Capture the cell that displays the provided text and extract its (X, Y) central coordinate. 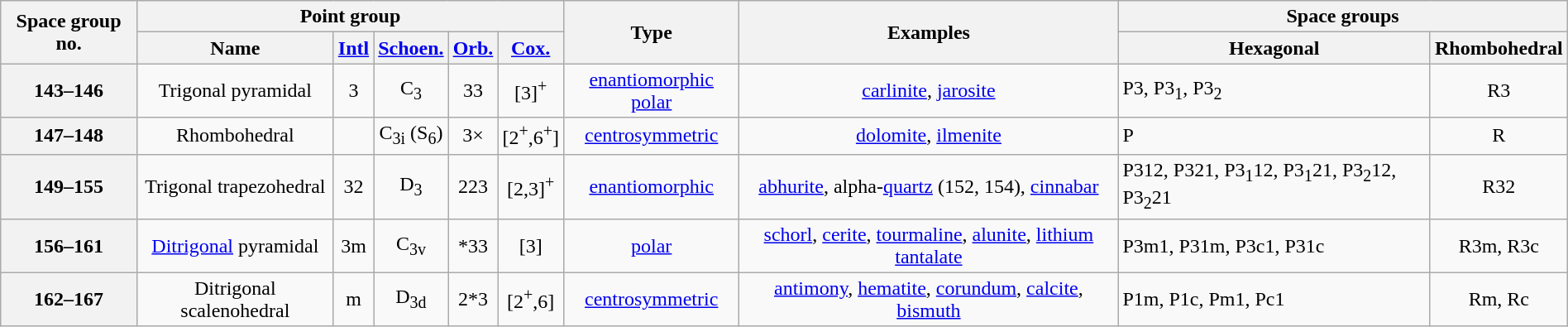
D3 (411, 186)
*33 (473, 245)
enantiomorphic polar (652, 91)
R3 (1499, 91)
C3v (411, 245)
[3]+ (531, 91)
P312, P321, P3112, P3121, P3212, P3221 (1274, 186)
R (1499, 136)
polar (652, 245)
Ditrigonal scalenohedral (235, 300)
2*3 (473, 300)
abhurite, alpha-quartz (152, 154), cinnabar (929, 186)
D3d (411, 300)
enantiomorphic (652, 186)
Point group (350, 17)
147–148 (69, 136)
carlinite, jarosite (929, 91)
R32 (1499, 186)
Type (652, 32)
P3m1, P31m, P3c1, P31c (1274, 245)
223 (473, 186)
[2+,6+] (531, 136)
[3] (531, 245)
dolomite, ilmenite (929, 136)
[2+,6] (531, 300)
P (1274, 136)
Trigonal pyramidal (235, 91)
3m (353, 245)
antimony, hematite, corundum, calcite, bismuth (929, 300)
32 (353, 186)
P1m, P1c, Pm1, Pc1 (1274, 300)
156–161 (69, 245)
Rm, Rc (1499, 300)
R3m, R3c (1499, 245)
Schoen. (411, 48)
Space groups (1343, 17)
Examples (929, 32)
[2,3]+ (531, 186)
Orb. (473, 48)
Ditrigonal pyramidal (235, 245)
C3i (S6) (411, 136)
149–155 (69, 186)
Hexagonal (1274, 48)
Cox. (531, 48)
m (353, 300)
C3 (411, 91)
Intl (353, 48)
162–167 (69, 300)
Space group no. (69, 32)
schorl, cerite, tourmaline, alunite, lithium tantalate (929, 245)
3 (353, 91)
143–146 (69, 91)
P3, P31, P32 (1274, 91)
Name (235, 48)
Trigonal trapezohedral (235, 186)
33 (473, 91)
3× (473, 136)
